Return [X, Y] of the center of cell containing provided text 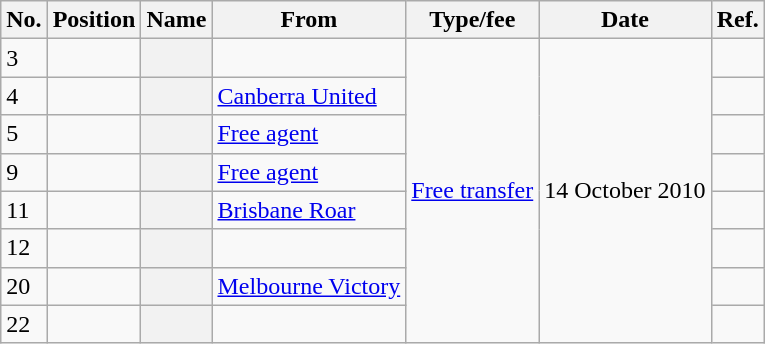
14 October 2010 [625, 191]
3 [24, 58]
12 [24, 248]
20 [24, 286]
9 [24, 172]
Canberra United [309, 96]
11 [24, 210]
Melbourne Victory [309, 286]
4 [24, 96]
Date [625, 20]
From [309, 20]
Position [94, 20]
5 [24, 134]
Brisbane Roar [309, 210]
Free transfer [472, 191]
Name [176, 20]
Type/fee [472, 20]
22 [24, 324]
No. [24, 20]
Ref. [738, 20]
